Output the [X, Y] coordinate of the center of the cell containing the given text.  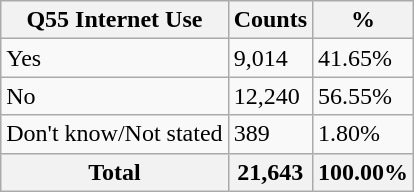
41.65% [364, 58]
% [364, 20]
9,014 [270, 58]
56.55% [364, 96]
Don't know/Not stated [114, 134]
Total [114, 172]
Counts [270, 20]
Q55 Internet Use [114, 20]
No [114, 96]
Yes [114, 58]
21,643 [270, 172]
389 [270, 134]
12,240 [270, 96]
1.80% [364, 134]
100.00% [364, 172]
